Return the (X, Y) coordinate for the center point of the cell that contains the specified text.  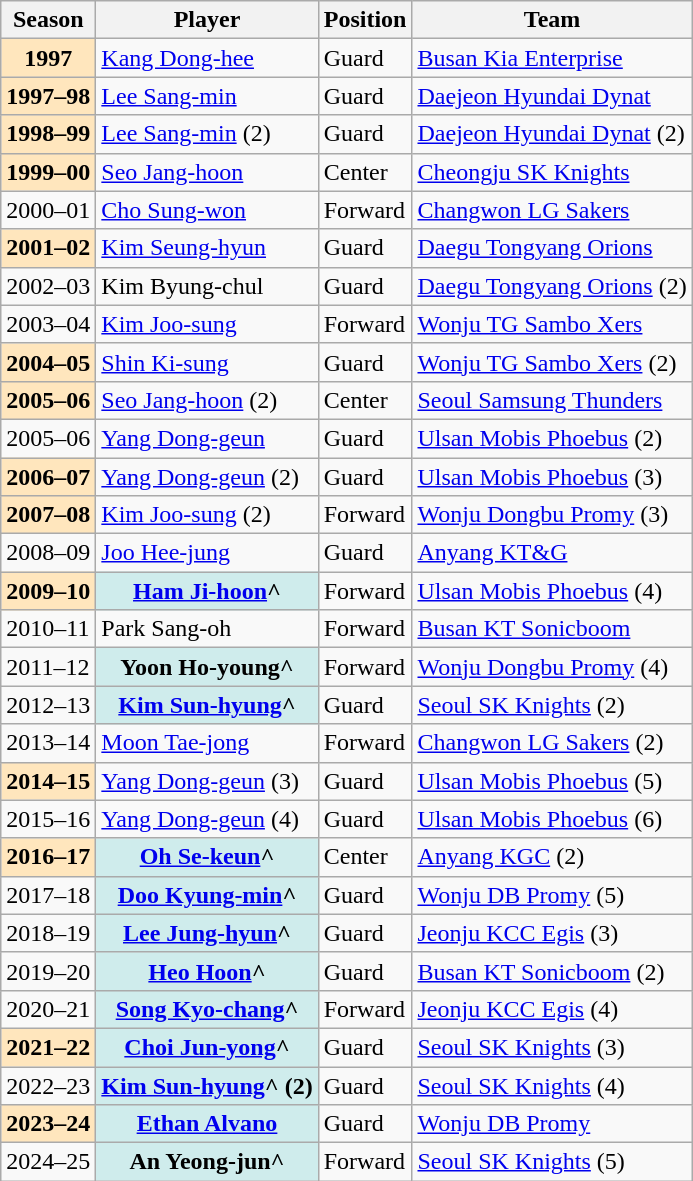
Jeonju KCC Egis (3) (552, 933)
2008–09 (48, 553)
Jeonju KCC Egis (4) (552, 1009)
2000–01 (48, 210)
Daejeon Hyundai Dynat (2) (552, 134)
Ulsan Mobis Phoebus (4) (552, 591)
2009–10 (48, 591)
Team (552, 20)
1998–99 (48, 134)
Lee Sang-min (207, 96)
Seoul SK Knights (2) (552, 705)
Yang Dong-geun (207, 438)
Yoon Ho-young^ (207, 667)
Kim Sun-hyung^ (207, 705)
Park Sang-oh (207, 629)
1997 (48, 58)
Seoul SK Knights (3) (552, 1047)
Kim Byung-chul (207, 286)
Player (207, 20)
Ulsan Mobis Phoebus (3) (552, 477)
Position (365, 20)
Shin Ki-sung (207, 362)
Daejeon Hyundai Dynat (552, 96)
Seo Jang-hoon (2) (207, 400)
Ethan Alvano (207, 1124)
Changwon LG Sakers (2) (552, 743)
2014–15 (48, 781)
2017–18 (48, 895)
Seoul SK Knights (5) (552, 1162)
Wonju TG Sambo Xers (552, 324)
Kim Seung-hyun (207, 248)
2023–24 (48, 1124)
1999–00 (48, 172)
Moon Tae-jong (207, 743)
Yang Dong-geun (3) (207, 781)
An Yeong-jun^ (207, 1162)
Ulsan Mobis Phoebus (2) (552, 438)
Wonju TG Sambo Xers (2) (552, 362)
Daegu Tongyang Orions (552, 248)
Heo Hoon^ (207, 971)
2011–12 (48, 667)
Daegu Tongyang Orions (2) (552, 286)
Kim Sun-hyung^ (2) (207, 1085)
Wonju Dongbu Promy (3) (552, 515)
Wonju Dongbu Promy (4) (552, 667)
2004–05 (48, 362)
2016–17 (48, 857)
Yang Dong-geun (2) (207, 477)
Doo Kyung-min^ (207, 895)
Cho Sung-won (207, 210)
2024–25 (48, 1162)
1997–98 (48, 96)
Changwon LG Sakers (552, 210)
2015–16 (48, 819)
Seo Jang-hoon (207, 172)
2022–23 (48, 1085)
2010–11 (48, 629)
Season (48, 20)
Ham Ji-hoon^ (207, 591)
Song Kyo-chang^ (207, 1009)
Lee Jung-hyun^ (207, 933)
2003–04 (48, 324)
2018–19 (48, 933)
Wonju DB Promy (5) (552, 895)
Joo Hee-jung (207, 553)
Anyang KT&G (552, 553)
2007–08 (48, 515)
Busan Kia Enterprise (552, 58)
Oh Se-keun^ (207, 857)
2001–02 (48, 248)
Wonju DB Promy (552, 1124)
Seoul SK Knights (4) (552, 1085)
Yang Dong-geun (4) (207, 819)
2006–07 (48, 477)
Ulsan Mobis Phoebus (6) (552, 819)
2013–14 (48, 743)
Busan KT Sonicboom (2) (552, 971)
Anyang KGC (2) (552, 857)
Seoul Samsung Thunders (552, 400)
2002–03 (48, 286)
Kim Joo-sung (2) (207, 515)
Cheongju SK Knights (552, 172)
2019–20 (48, 971)
2021–22 (48, 1047)
Choi Jun-yong^ (207, 1047)
Kang Dong-hee (207, 58)
2012–13 (48, 705)
Lee Sang-min (2) (207, 134)
Kim Joo-sung (207, 324)
2020–21 (48, 1009)
Busan KT Sonicboom (552, 629)
Ulsan Mobis Phoebus (5) (552, 781)
